Output the [x, y] coordinate of the center of the cell containing the given text.  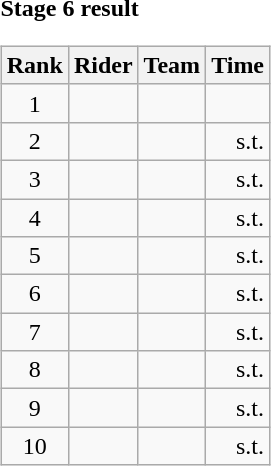
Time [238, 65]
Rider [103, 65]
7 [34, 332]
Team [172, 65]
6 [34, 294]
8 [34, 370]
3 [34, 179]
9 [34, 408]
Rank [34, 65]
1 [34, 103]
2 [34, 141]
10 [34, 446]
5 [34, 256]
4 [34, 217]
